Detect which cell encompasses the target text, then output its [X, Y] center coordinate. 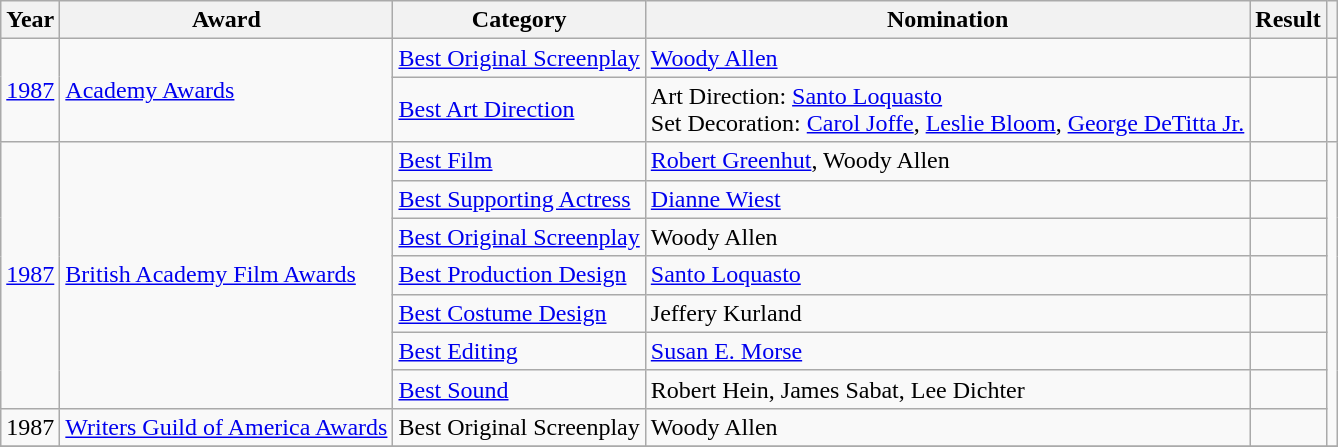
Dianne Wiest [948, 199]
Best Supporting Actress [519, 199]
Category [519, 20]
Best Film [519, 161]
Best Editing [519, 351]
Best Art Direction [519, 110]
Robert Hein, James Sabat, Lee Dichter [948, 389]
Writers Guild of America Awards [226, 427]
Santo Loquasto [948, 275]
Nomination [948, 20]
Result [1288, 20]
Best Sound [519, 389]
Academy Awards [226, 90]
Art Direction: Santo Loquasto Set Decoration: Carol Joffe, Leslie Bloom, George DeTitta Jr. [948, 110]
British Academy Film Awards [226, 275]
Best Costume Design [519, 313]
Award [226, 20]
Robert Greenhut, Woody Allen [948, 161]
Susan E. Morse [948, 351]
Jeffery Kurland [948, 313]
Year [30, 20]
Best Production Design [519, 275]
